Output the [X, Y] coordinate of the center of the cell containing the given text.  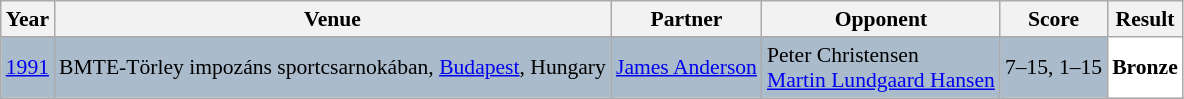
7–15, 1–15 [1054, 68]
Opponent [881, 19]
Score [1054, 19]
Partner [686, 19]
Year [28, 19]
Venue [332, 19]
Bronze [1145, 68]
BMTE-Törley impozáns sportcsarnokában, Budapest, Hungary [332, 68]
1991 [28, 68]
Peter Christensen Martin Lundgaard Hansen [881, 68]
James Anderson [686, 68]
Result [1145, 19]
